From the cell containing the given text, extract its center point as (x, y) coordinate. 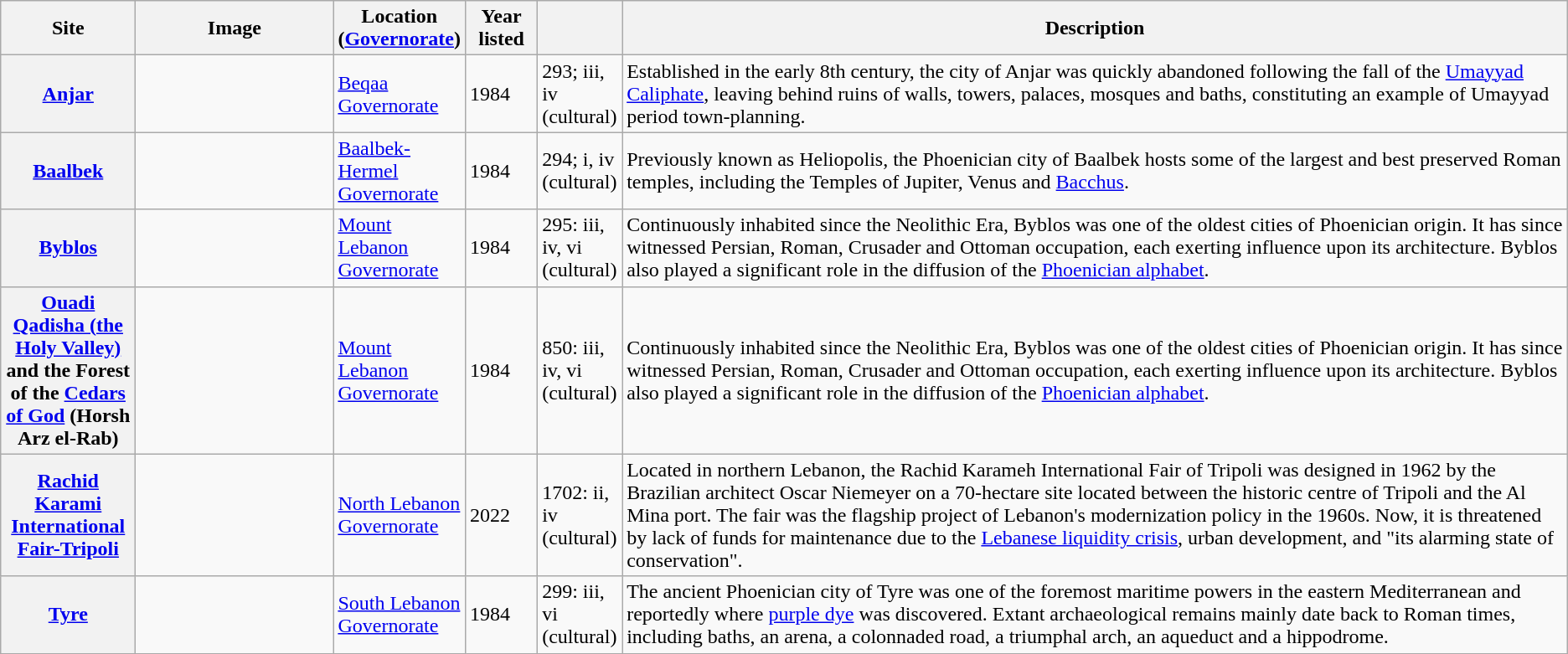
Baalbek (69, 171)
North Lebanon Governorate (400, 515)
1702: ii, iv (cultural) (580, 515)
Tyre (69, 615)
South Lebanon Governorate (400, 615)
Rachid Karami International Fair-Tripoli (69, 515)
Year listed (502, 28)
850: iii, iv, vi (cultural) (580, 370)
2022 (502, 515)
299: iii, vi (cultural) (580, 615)
Byblos (69, 248)
294; i, iv (cultural) (580, 171)
Beqaa Governorate (400, 94)
Description (1096, 28)
Location (Governorate) (400, 28)
Baalbek-Hermel Governorate (400, 171)
293; iii, iv (cultural) (580, 94)
Ouadi Qadisha (the Holy Valley) and the Forest of the Cedars of God (Horsh Arz el-Rab) (69, 370)
Image (235, 28)
295: iii, iv, vi (cultural) (580, 248)
Anjar (69, 94)
Site (69, 28)
